Locate the cell with the specified text and output its [X, Y] center coordinate. 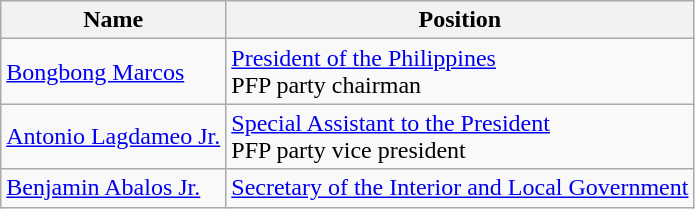
Name [114, 20]
Special Assistant to the PresidentPFP party vice president [460, 136]
Bongbong Marcos [114, 72]
Position [460, 20]
Benjamin Abalos Jr. [114, 188]
Secretary of the Interior and Local Government [460, 188]
President of the PhilippinesPFP party chairman [460, 72]
Antonio Lagdameo Jr. [114, 136]
